Search for the cell housing the specified text and yield its (X, Y) center coordinate. 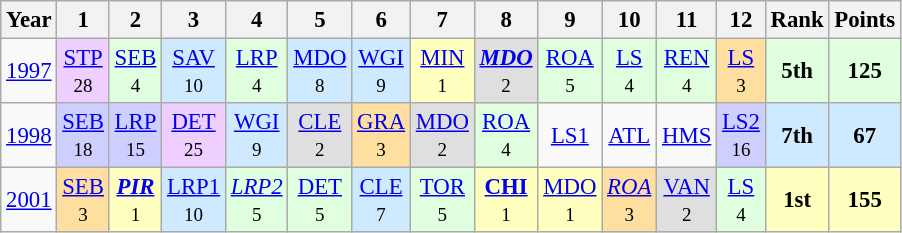
DET25 (194, 136)
LRP15 (135, 136)
LRP25 (256, 200)
GRA3 (382, 136)
1st (797, 200)
9 (570, 20)
MDO8 (320, 72)
ATL (630, 136)
2001 (29, 200)
11 (687, 20)
ROA3 (630, 200)
10 (630, 20)
5 (320, 20)
PIR1 (135, 200)
1 (83, 20)
HMS (687, 136)
67 (864, 136)
125 (864, 72)
3 (194, 20)
ROA4 (506, 136)
1998 (29, 136)
7th (797, 136)
2 (135, 20)
LRP110 (194, 200)
Rank (797, 20)
CHI1 (506, 200)
SEB18 (83, 136)
LRP4 (256, 72)
LS216 (742, 136)
CLE7 (382, 200)
SEB4 (135, 72)
6 (382, 20)
STP28 (83, 72)
4 (256, 20)
CLE2 (320, 136)
1997 (29, 72)
DET5 (320, 200)
7 (442, 20)
155 (864, 200)
8 (506, 20)
5th (797, 72)
ROA5 (570, 72)
LS3 (742, 72)
Year (29, 20)
LS1 (570, 136)
Points (864, 20)
REN4 (687, 72)
VAN2 (687, 200)
MIN1 (442, 72)
TOR5 (442, 200)
SEB3 (83, 200)
MDO1 (570, 200)
SAV10 (194, 72)
12 (742, 20)
